Return (x, y) of the center of cell containing provided text 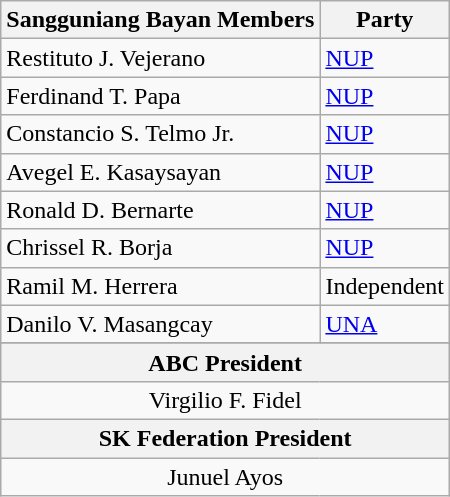
Avegel E. Kasaysayan (160, 172)
Party (385, 20)
Ramil M. Herrera (160, 286)
SK Federation President (226, 438)
Restituto J. Vejerano (160, 58)
Sangguniang Bayan Members (160, 20)
Constancio S. Telmo Jr. (160, 134)
Ronald D. Bernarte (160, 210)
ABC President (226, 362)
Danilo V. Masangcay (160, 324)
Junuel Ayos (226, 477)
UNA (385, 324)
Chrissel R. Borja (160, 248)
Independent (385, 286)
Ferdinand T. Papa (160, 96)
Virgilio F. Fidel (226, 400)
